Capture the cell that displays the provided text and extract its (x, y) central coordinate. 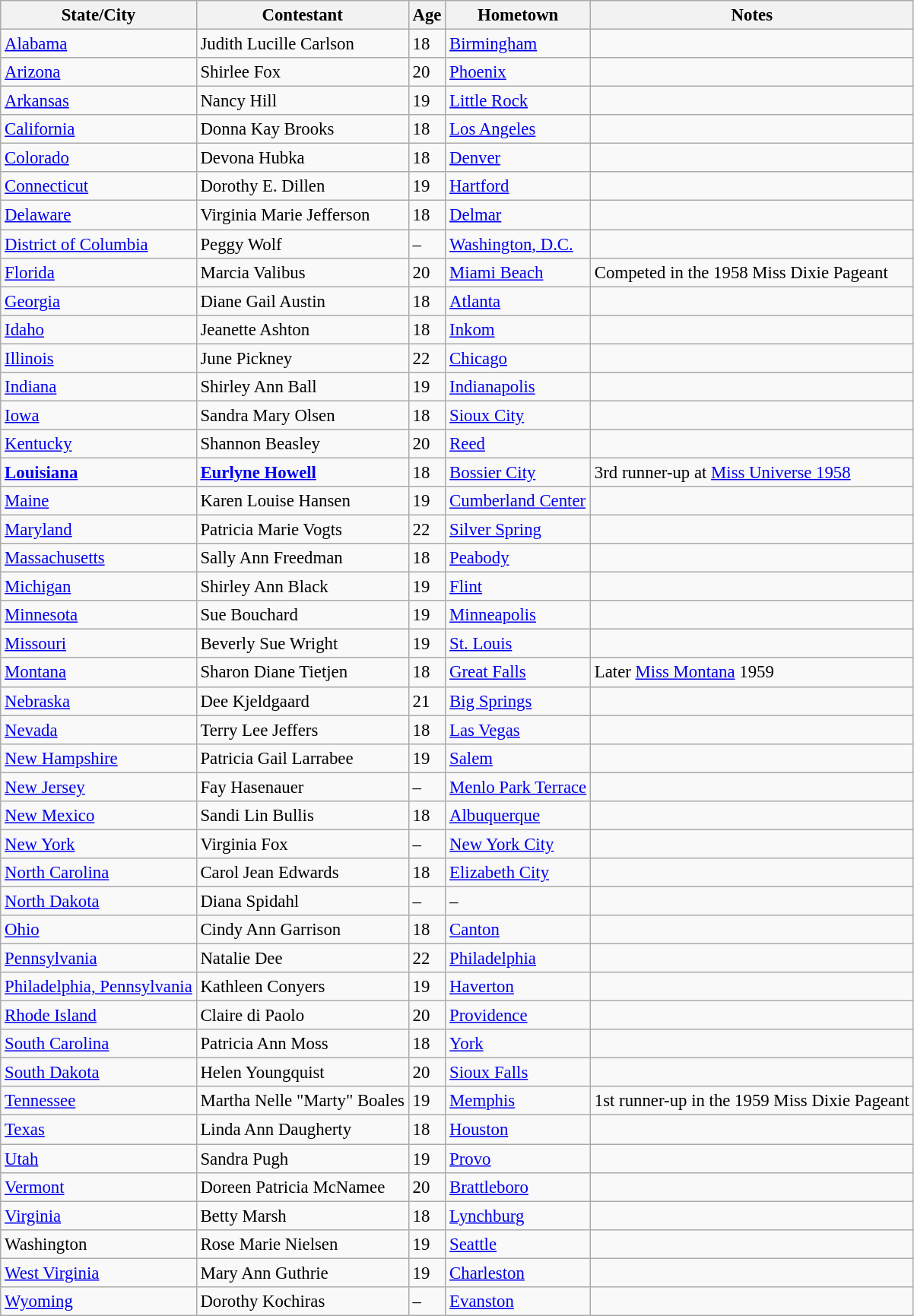
Montana (99, 673)
Maryland (99, 530)
Denver (519, 158)
Diana Spidahl (303, 901)
Doreen Patricia McNamee (303, 1187)
Seattle (519, 1244)
1st runner-up in the 1959 Miss Dixie Pageant (753, 1102)
Great Falls (519, 673)
Flint (519, 587)
North Dakota (99, 901)
Minnesota (99, 615)
Charleston (519, 1273)
Arizona (99, 72)
Sally Ann Freedman (303, 558)
Helen Youngquist (303, 1073)
Virginia Marie Jefferson (303, 215)
Shannon Beasley (303, 444)
Dorothy E. Dillen (303, 186)
Chicago (519, 358)
Sandra Mary Olsen (303, 415)
Haverton (519, 987)
Florida (99, 272)
Washington (99, 1244)
Silver Spring (519, 530)
Kathleen Conyers (303, 987)
Michigan (99, 587)
Peabody (519, 558)
District of Columbia (99, 244)
Donna Kay Brooks (303, 129)
June Pickney (303, 358)
Massachusetts (99, 558)
Las Vegas (519, 730)
Notes (753, 15)
Birmingham (519, 44)
Nebraska (99, 701)
New York City (519, 844)
Sharon Diane Tietjen (303, 673)
Memphis (519, 1102)
St. Louis (519, 644)
Indianapolis (519, 387)
New York (99, 844)
Dorothy Kochiras (303, 1302)
Betty Marsh (303, 1216)
Martha Nelle "Marty" Boales (303, 1102)
North Carolina (99, 873)
Contestant (303, 15)
Menlo Park Terrace (519, 787)
Colorado (99, 158)
State/City (99, 15)
Beverly Sue Wright (303, 644)
Sioux Falls (519, 1073)
Virginia Fox (303, 844)
Tennessee (99, 1102)
Shirley Ann Ball (303, 387)
Fay Hasenauer (303, 787)
Little Rock (519, 101)
Patricia Ann Moss (303, 1044)
Age (427, 15)
Inkom (519, 329)
Philadelphia (519, 959)
Virginia (99, 1216)
Rhode Island (99, 1016)
Shirley Ann Black (303, 587)
Cindy Ann Garrison (303, 930)
Bossier City (519, 472)
Big Springs (519, 701)
Shirlee Fox (303, 72)
Marcia Valibus (303, 272)
Sue Bouchard (303, 615)
Brattleboro (519, 1187)
21 (427, 701)
New Mexico (99, 816)
Maine (99, 501)
Salem (519, 758)
Hometown (519, 15)
Ohio (99, 930)
California (99, 129)
Lynchburg (519, 1216)
Indiana (99, 387)
3rd runner-up at Miss Universe 1958 (753, 472)
Claire di Paolo (303, 1016)
Houston (519, 1130)
Mary Ann Guthrie (303, 1273)
Idaho (99, 329)
South Carolina (99, 1044)
Linda Ann Daugherty (303, 1130)
Nancy Hill (303, 101)
Patricia Marie Vogts (303, 530)
Hartford (519, 186)
Pennsylvania (99, 959)
Arkansas (99, 101)
Delmar (519, 215)
West Virginia (99, 1273)
Terry Lee Jeffers (303, 730)
Elizabeth City (519, 873)
Alabama (99, 44)
New Jersey (99, 787)
Delaware (99, 215)
Diane Gail Austin (303, 301)
Nevada (99, 730)
Missouri (99, 644)
Philadelphia, Pennsylvania (99, 987)
Patricia Gail Larrabee (303, 758)
Eurlyne Howell (303, 472)
Albuquerque (519, 816)
Natalie Dee (303, 959)
Wyoming (99, 1302)
Devona Hubka (303, 158)
Sandi Lin Bullis (303, 816)
Jeanette Ashton (303, 329)
Vermont (99, 1187)
Kentucky (99, 444)
Carol Jean Edwards (303, 873)
Sandra Pugh (303, 1159)
York (519, 1044)
Washington, D.C. (519, 244)
Phoenix (519, 72)
Minneapolis (519, 615)
New Hampshire (99, 758)
Judith Lucille Carlson (303, 44)
Dee Kjeldgaard (303, 701)
Connecticut (99, 186)
Atlanta (519, 301)
Peggy Wolf (303, 244)
Evanston (519, 1302)
Miami Beach (519, 272)
Reed (519, 444)
Louisiana (99, 472)
Later Miss Montana 1959 (753, 673)
Iowa (99, 415)
Sioux City (519, 415)
Cumberland Center (519, 501)
Rose Marie Nielsen (303, 1244)
Providence (519, 1016)
Los Angeles (519, 129)
Texas (99, 1130)
Illinois (99, 358)
Canton (519, 930)
South Dakota (99, 1073)
Utah (99, 1159)
Karen Louise Hansen (303, 501)
Provo (519, 1159)
Georgia (99, 301)
Competed in the 1958 Miss Dixie Pageant (753, 272)
